Determine the (X, Y) coordinate at the center of the cell enclosing the given text.  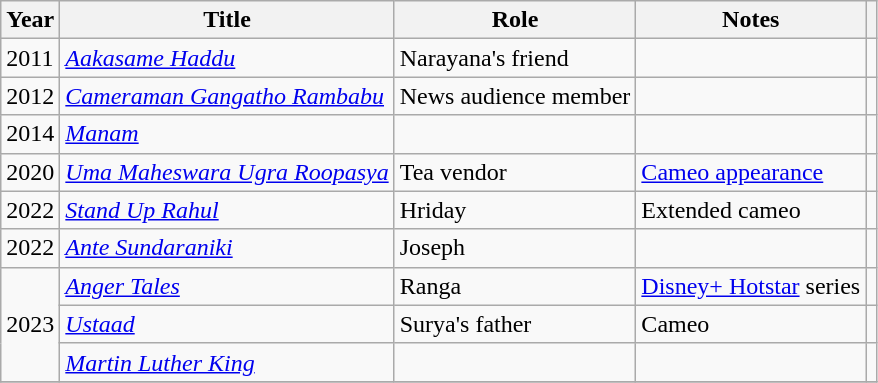
Martin Luther King (227, 362)
Year (30, 20)
Aakasame Haddu (227, 58)
News audience member (515, 96)
Role (515, 20)
Cameraman Gangatho Rambabu (227, 96)
Manam (227, 134)
Tea vendor (515, 172)
Extended cameo (751, 210)
Surya's father (515, 324)
2020 (30, 172)
Hriday (515, 210)
Cameo (751, 324)
Notes (751, 20)
Cameo appearance (751, 172)
Anger Tales (227, 286)
Title (227, 20)
Joseph (515, 248)
Ustaad (227, 324)
Ranga (515, 286)
2014 (30, 134)
Ante Sundaraniki (227, 248)
2012 (30, 96)
2011 (30, 58)
Narayana's friend (515, 58)
Stand Up Rahul (227, 210)
Uma Maheswara Ugra Roopasya (227, 172)
2023 (30, 324)
Disney+ Hotstar series (751, 286)
